Pinpoint the cell where the given text exists, returning its (X, Y) midpoint coordinate. 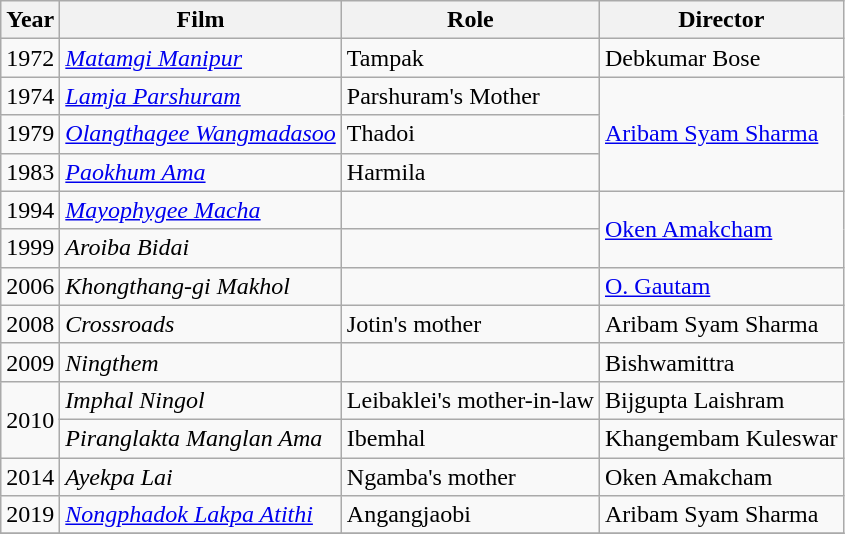
Imphal Ningol (201, 400)
1979 (30, 134)
2019 (30, 515)
Olangthagee Wangmadasoo (201, 134)
Film (201, 20)
Ningthem (201, 362)
Ibemhal (470, 438)
Nongphadok Lakpa Atithi (201, 515)
Leibaklei's mother-in-law (470, 400)
2006 (30, 286)
Ngamba's mother (470, 477)
2014 (30, 477)
Paokhum Ama (201, 172)
2009 (30, 362)
Mayophygee Macha (201, 210)
Matamgi Manipur (201, 58)
Jotin's mother (470, 324)
Role (470, 20)
Aroiba Bidai (201, 248)
Piranglakta Manglan Ama (201, 438)
Ayekpa Lai (201, 477)
Bishwamittra (721, 362)
2010 (30, 419)
2008 (30, 324)
1974 (30, 96)
Crossroads (201, 324)
Thadoi (470, 134)
Tampak (470, 58)
Khongthang-gi Makhol (201, 286)
1983 (30, 172)
Harmila (470, 172)
Director (721, 20)
1972 (30, 58)
1999 (30, 248)
Debkumar Bose (721, 58)
Khangembam Kuleswar (721, 438)
Bijgupta Laishram (721, 400)
Angangjaobi (470, 515)
O. Gautam (721, 286)
Year (30, 20)
Parshuram's Mother (470, 96)
1994 (30, 210)
Lamja Parshuram (201, 96)
